Search for the cell housing the specified text and yield its [X, Y] center coordinate. 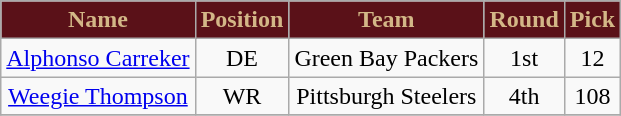
Green Bay Packers [386, 58]
4th [524, 96]
Position [242, 20]
108 [592, 96]
Pittsburgh Steelers [386, 96]
Pick [592, 20]
Weegie Thompson [98, 96]
12 [592, 58]
Alphonso Carreker [98, 58]
1st [524, 58]
DE [242, 58]
WR [242, 96]
Round [524, 20]
Name [98, 20]
Team [386, 20]
